Scan for the cell matching the given text and deliver its (x, y) coordinate at center. 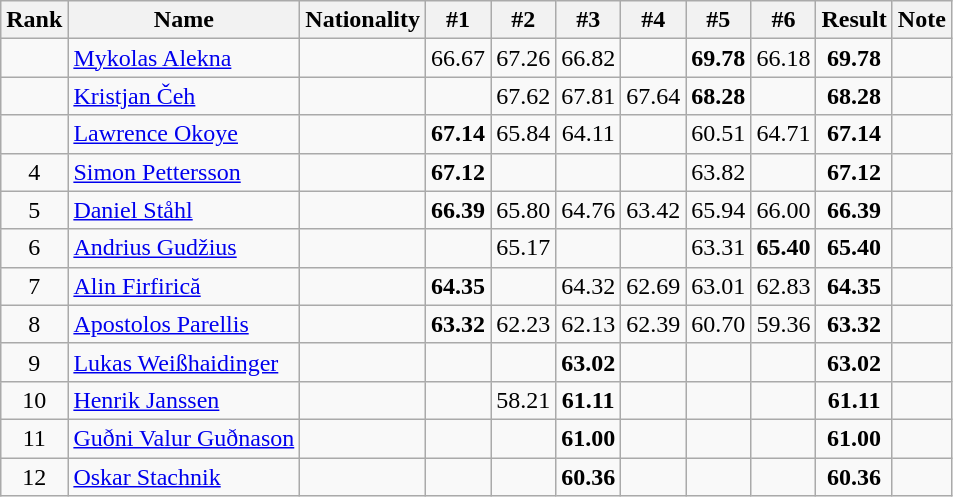
Result (854, 20)
#1 (458, 20)
12 (34, 477)
Alin Firfirică (184, 286)
67.64 (654, 96)
Rank (34, 20)
6 (34, 248)
63.31 (718, 248)
66.18 (784, 58)
#5 (718, 20)
64.11 (588, 134)
67.26 (524, 58)
67.81 (588, 96)
63.01 (718, 286)
Note (922, 20)
Kristjan Čeh (184, 96)
65.80 (524, 210)
#6 (784, 20)
Nationality (363, 20)
Guðni Valur Guðnason (184, 438)
63.42 (654, 210)
64.71 (784, 134)
8 (34, 324)
Lukas Weißhaidinger (184, 362)
66.82 (588, 58)
Daniel Ståhl (184, 210)
63.82 (718, 172)
Lawrence Okoye (184, 134)
66.00 (784, 210)
Apostolos Parellis (184, 324)
10 (34, 400)
Oskar Stachnik (184, 477)
66.67 (458, 58)
62.39 (654, 324)
60.51 (718, 134)
62.13 (588, 324)
4 (34, 172)
62.23 (524, 324)
9 (34, 362)
Mykolas Alekna (184, 58)
59.36 (784, 324)
#4 (654, 20)
Andrius Gudžius (184, 248)
7 (34, 286)
#2 (524, 20)
Henrik Janssen (184, 400)
67.62 (524, 96)
62.69 (654, 286)
58.21 (524, 400)
Name (184, 20)
Simon Pettersson (184, 172)
65.84 (524, 134)
5 (34, 210)
64.32 (588, 286)
65.17 (524, 248)
11 (34, 438)
60.70 (718, 324)
64.76 (588, 210)
65.94 (718, 210)
62.83 (784, 286)
#3 (588, 20)
